Return the (X, Y) coordinate for the center point of the cell that contains the specified text.  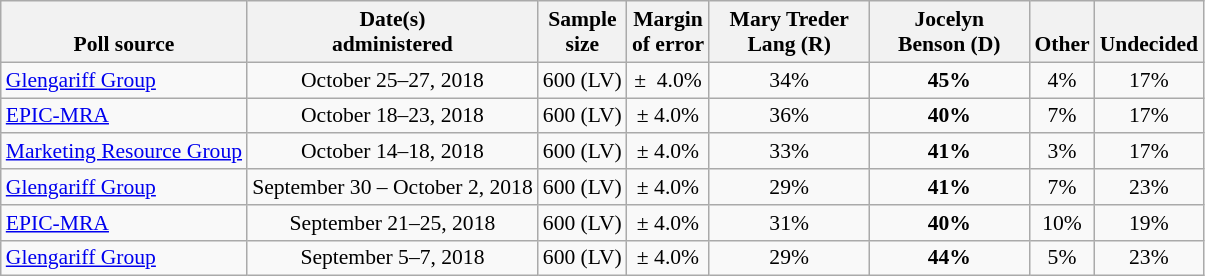
5% (1062, 258)
Samplesize (582, 32)
October 18–23, 2018 (392, 116)
10% (1062, 223)
Marketing Resource Group (124, 152)
September 5–7, 2018 (392, 258)
Other (1062, 32)
44% (949, 258)
September 30 – October 2, 2018 (392, 187)
4% (1062, 80)
19% (1149, 223)
31% (789, 223)
Undecided (1149, 32)
Poll source (124, 32)
3% (1062, 152)
October 25–27, 2018 (392, 80)
Marginof error (668, 32)
JocelynBenson (D) (949, 32)
45% (949, 80)
34% (789, 80)
October 14–18, 2018 (392, 152)
36% (789, 116)
Date(s)administered (392, 32)
Mary TrederLang (R) (789, 32)
33% (789, 152)
September 21–25, 2018 (392, 223)
